Find where the given text appears and provide that cell's center as [X, Y] coordinate. 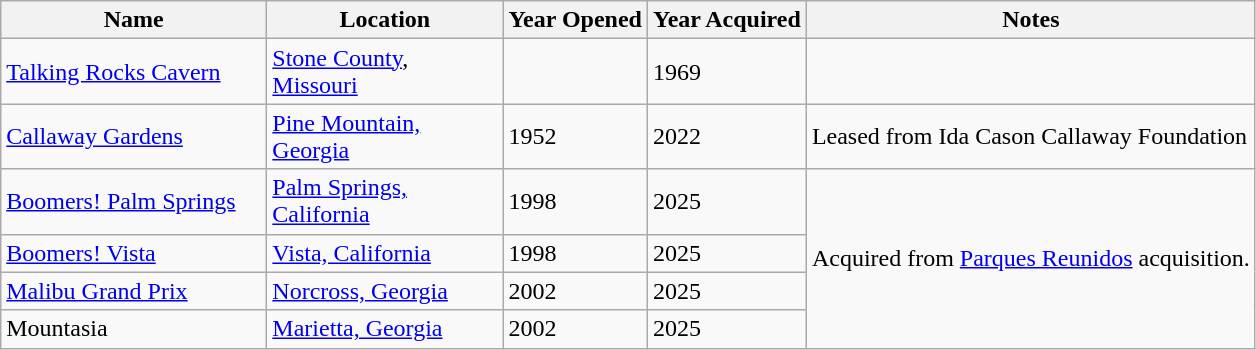
Notes [1030, 20]
Leased from Ida Cason Callaway Foundation [1030, 136]
Mountasia [134, 329]
Boomers! Vista [134, 253]
1969 [728, 72]
Year Acquired [728, 20]
1952 [576, 136]
Stone County, Missouri [385, 72]
Marietta, Georgia [385, 329]
Acquired from Parques Reunidos acquisition. [1030, 258]
Location [385, 20]
Vista, California [385, 253]
Palm Springs, California [385, 202]
Talking Rocks Cavern [134, 72]
Year Opened [576, 20]
2022 [728, 136]
Name [134, 20]
Malibu Grand Prix [134, 291]
Pine Mountain, Georgia [385, 136]
Callaway Gardens [134, 136]
Norcross, Georgia [385, 291]
Boomers! Palm Springs [134, 202]
